Output the [x, y] coordinate of the center of the cell containing the given text.  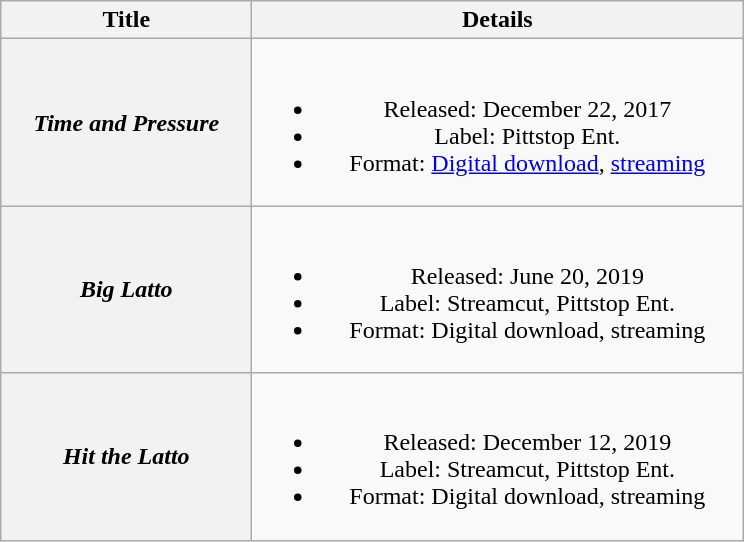
Big Latto [126, 290]
Title [126, 20]
Hit the Latto [126, 456]
Released: June 20, 2019Label: Streamcut, Pittstop Ent.Format: Digital download, streaming [498, 290]
Released: December 12, 2019Label: Streamcut, Pittstop Ent.Format: Digital download, streaming [498, 456]
Time and Pressure [126, 122]
Details [498, 20]
Released: December 22, 2017Label: Pittstop Ent.Format: Digital download, streaming [498, 122]
